From the cell containing the given text, extract its center point as [X, Y] coordinate. 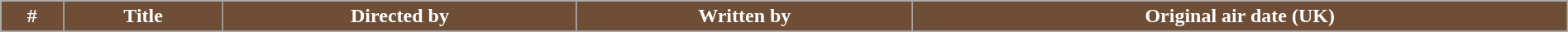
Directed by [400, 16]
# [32, 16]
Title [144, 16]
Written by [744, 16]
Original air date (UK) [1240, 16]
